From the cell containing the given text, extract its center point as (x, y) coordinate. 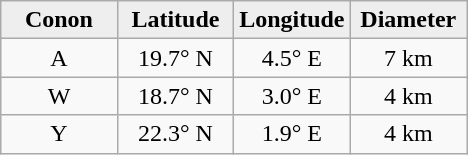
3.0° E (292, 96)
Latitude (175, 20)
Conon (59, 20)
19.7° N (175, 58)
4.5° E (292, 58)
22.3° N (175, 134)
18.7° N (175, 96)
Y (59, 134)
Longitude (292, 20)
W (59, 96)
7 km (408, 58)
Diameter (408, 20)
A (59, 58)
1.9° E (292, 134)
